Find where the given text appears and provide that cell's center as (x, y) coordinate. 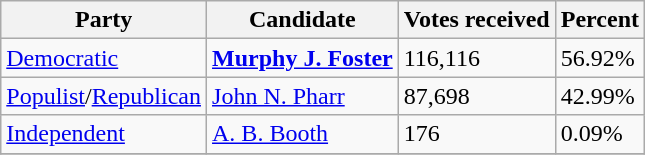
Murphy J. Foster (303, 58)
Percent (600, 20)
Party (104, 20)
87,698 (476, 96)
Democratic (104, 58)
116,116 (476, 58)
0.09% (600, 134)
176 (476, 134)
Votes received (476, 20)
Candidate (303, 20)
56.92% (600, 58)
Independent (104, 134)
42.99% (600, 96)
A. B. Booth (303, 134)
John N. Pharr (303, 96)
Populist/Republican (104, 96)
